Locate the cell with the specified text and output its [X, Y] center coordinate. 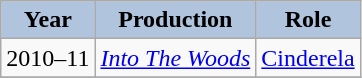
Role [308, 20]
Year [48, 20]
Production [176, 20]
Into The Woods [176, 58]
2010–11 [48, 58]
Cinderela [308, 58]
